Determine the [x, y] coordinate at the center of the cell enclosing the given text.  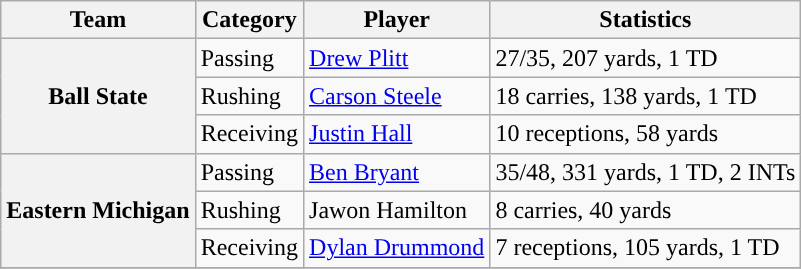
Ball State [98, 96]
Justin Hall [397, 134]
Statistics [646, 20]
27/35, 207 yards, 1 TD [646, 58]
7 receptions, 105 yards, 1 TD [646, 248]
Eastern Michigan [98, 210]
Carson Steele [397, 96]
Drew Plitt [397, 58]
10 receptions, 58 yards [646, 134]
Dylan Drummond [397, 248]
Ben Bryant [397, 172]
8 carries, 40 yards [646, 210]
Category [249, 20]
Team [98, 20]
35/48, 331 yards, 1 TD, 2 INTs [646, 172]
Player [397, 20]
Jawon Hamilton [397, 210]
18 carries, 138 yards, 1 TD [646, 96]
